Identify which cell holds the provided text, then report its [x, y] central coordinate. 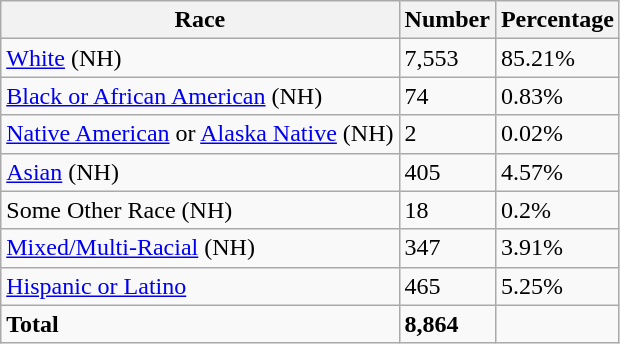
5.25% [557, 286]
74 [447, 96]
Race [200, 20]
Some Other Race (NH) [200, 210]
85.21% [557, 58]
0.02% [557, 134]
347 [447, 248]
0.2% [557, 210]
465 [447, 286]
Hispanic or Latino [200, 286]
Black or African American (NH) [200, 96]
White (NH) [200, 58]
8,864 [447, 324]
0.83% [557, 96]
Mixed/Multi-Racial (NH) [200, 248]
Total [200, 324]
2 [447, 134]
Native American or Alaska Native (NH) [200, 134]
3.91% [557, 248]
Percentage [557, 20]
4.57% [557, 172]
7,553 [447, 58]
18 [447, 210]
Number [447, 20]
405 [447, 172]
Asian (NH) [200, 172]
